Find where the given text appears and provide that cell's center as (X, Y) coordinate. 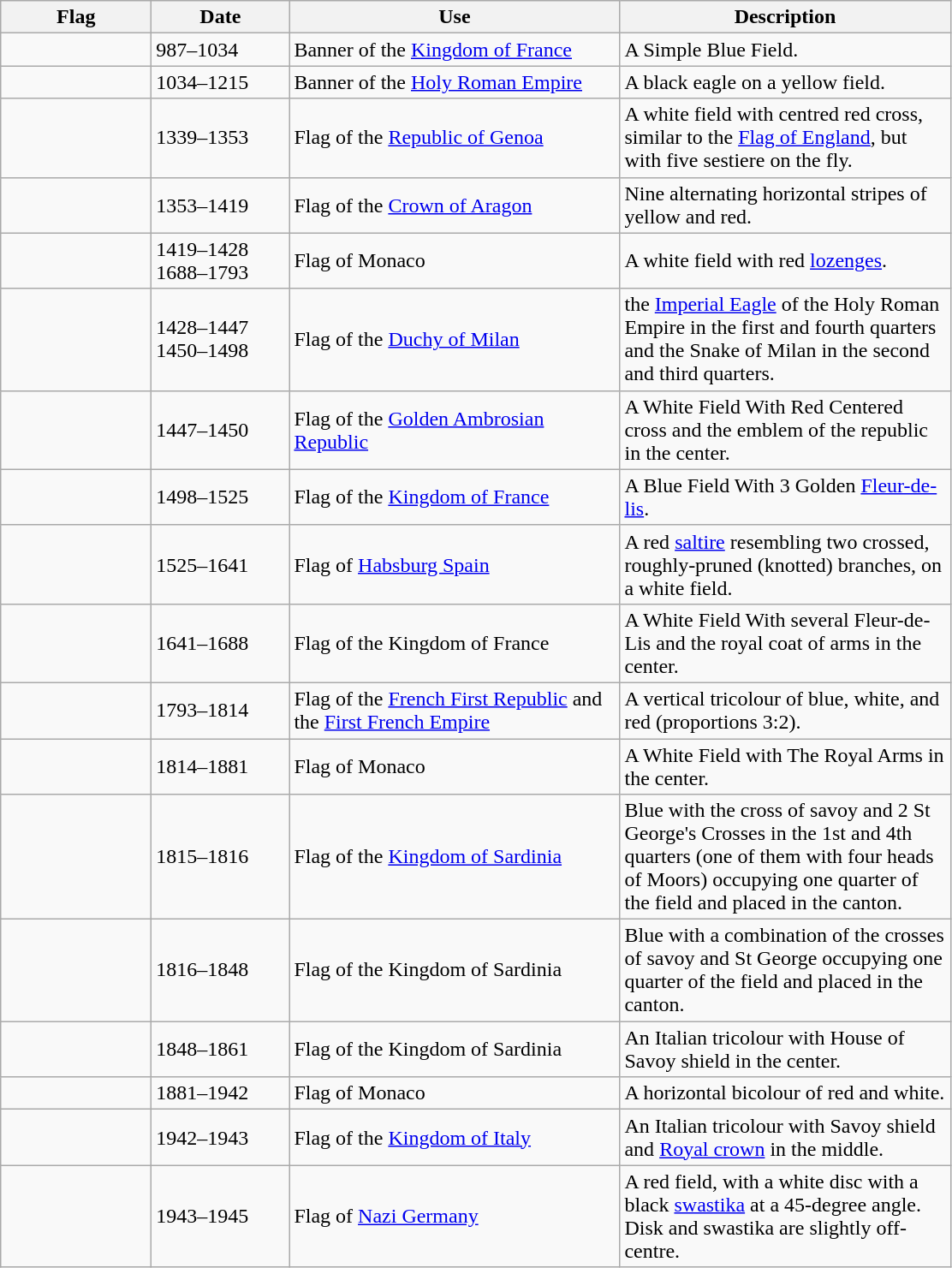
An Italian tricolour with House of Savoy shield in the center. (785, 1050)
A Simple Blue Field. (785, 50)
Use (455, 17)
A black eagle on a yellow field. (785, 82)
Banner of the Holy Roman Empire (455, 82)
Banner of the Kingdom of France (455, 50)
Flag (76, 17)
A horizontal bicolour of red and white. (785, 1093)
1793–1814 (221, 711)
Flag of the French First Republic and the First French Empire (455, 711)
1339–1353 (221, 138)
1525–1641 (221, 564)
Flag of Habsburg Spain (455, 564)
A red saltire resembling two crossed, roughly-pruned (knotted) branches, on a white field. (785, 564)
An Italian tricolour with Savoy shield and Royal crown in the middle. (785, 1137)
Blue with a combination of the crosses of savoy and St George occupying one quarter of the field and placed in the canton. (785, 971)
Flag of the Crown of Aragon (455, 205)
Flag of the Kingdom of Italy (455, 1137)
1816–1848 (221, 971)
Description (785, 17)
1428–14471450–1498 (221, 339)
A white field with red lozenges. (785, 260)
A White Field with The Royal Arms in the center. (785, 765)
Nine alternating horizontal stripes of yellow and red. (785, 205)
A red field, with a white disc with a black swastika at a 45-degree angle. Disk and swastika are slightly off-centre. (785, 1216)
1881–1942 (221, 1093)
A White Field With several Fleur-de-Lis and the royal coat of arms in the center. (785, 643)
A White Field With Red Centered cross and the emblem of the republic in the center. (785, 430)
987–1034 (221, 50)
A white field with centred red cross, similar to the Flag of England, but with five sestiere on the fly. (785, 138)
1814–1881 (221, 765)
1353–1419 (221, 205)
Flag of the Golden Ambrosian Republic (455, 430)
1498–1525 (221, 497)
1641–1688 (221, 643)
Flag of Nazi Germany (455, 1216)
Flag of the Duchy of Milan (455, 339)
A Blue Field With 3 Golden Fleur-de-lis. (785, 497)
Flag of the Republic of Genoa (455, 138)
1034–1215 (221, 82)
1447–1450 (221, 430)
1943–1945 (221, 1216)
1942–1943 (221, 1137)
1848–1861 (221, 1050)
Date (221, 17)
1815–1816 (221, 857)
A vertical tricolour of blue, white, and red (proportions 3:2). (785, 711)
1419–14281688–1793 (221, 260)
the Imperial Eagle of the Holy Roman Empire in the first and fourth quarters and the Snake of Milan in the second and third quarters. (785, 339)
